Identify which cell holds the provided text, then report its [X, Y] central coordinate. 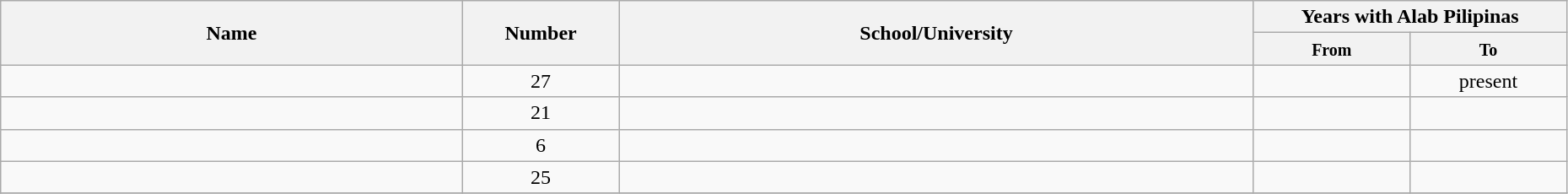
21 [541, 113]
25 [541, 177]
From [1332, 49]
6 [541, 145]
present [1489, 81]
School/University [936, 33]
Name [232, 33]
Years with Alab Pilipinas [1410, 17]
To [1489, 49]
27 [541, 81]
Number [541, 33]
